Scan for the cell matching the given text and deliver its [X, Y] coordinate at center. 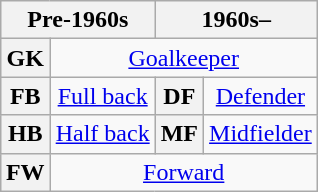
Midfielder [261, 134]
Half back [102, 134]
HB [25, 134]
Full back [102, 96]
DF [179, 96]
GK [25, 58]
Goalkeeper [184, 58]
Pre-1960s [78, 20]
Defender [261, 96]
1960s– [236, 20]
Forward [184, 172]
FB [25, 96]
MF [179, 134]
FW [25, 172]
